Provide the (X, Y) coordinate of the cell's center where the given text is located.  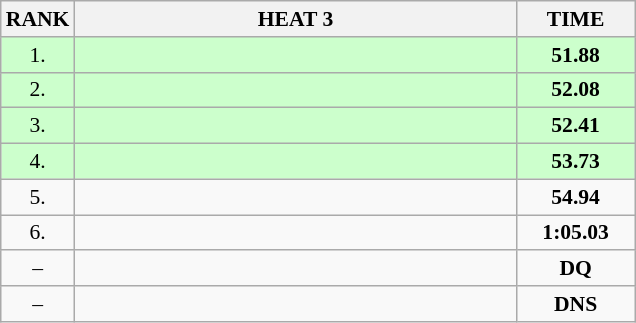
DQ (576, 269)
5. (38, 197)
52.08 (576, 90)
HEAT 3 (295, 19)
53.73 (576, 162)
52.41 (576, 126)
6. (38, 233)
54.94 (576, 197)
51.88 (576, 55)
3. (38, 126)
1. (38, 55)
4. (38, 162)
TIME (576, 19)
1:05.03 (576, 233)
2. (38, 90)
RANK (38, 19)
DNS (576, 304)
